Detect which cell encompasses the target text, then output its (X, Y) center coordinate. 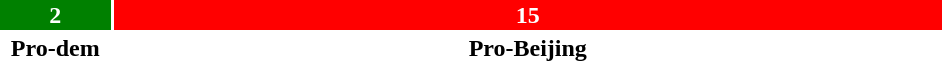
2 (56, 15)
15 (528, 15)
